Find where the given text appears and provide that cell's center as (X, Y) coordinate. 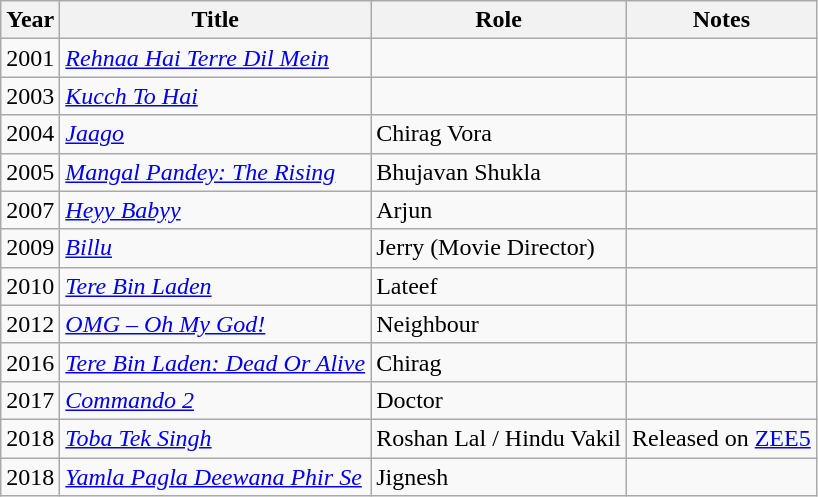
2003 (30, 96)
Jaago (216, 134)
2012 (30, 324)
Arjun (499, 210)
Jerry (Movie Director) (499, 248)
Rehnaa Hai Terre Dil Mein (216, 58)
Notes (722, 20)
2010 (30, 286)
Title (216, 20)
Chirag (499, 362)
Released on ZEE5 (722, 438)
Tere Bin Laden (216, 286)
Mangal Pandey: The Rising (216, 172)
Roshan Lal / Hindu Vakil (499, 438)
Doctor (499, 400)
Tere Bin Laden: Dead Or Alive (216, 362)
OMG – Oh My God! (216, 324)
Neighbour (499, 324)
Role (499, 20)
Bhujavan Shukla (499, 172)
2001 (30, 58)
2009 (30, 248)
Lateef (499, 286)
2016 (30, 362)
Billu (216, 248)
Toba Tek Singh (216, 438)
Year (30, 20)
Kucch To Hai (216, 96)
2017 (30, 400)
Jignesh (499, 477)
Heyy Babyy (216, 210)
Chirag Vora (499, 134)
Yamla Pagla Deewana Phir Se (216, 477)
Commando 2 (216, 400)
2007 (30, 210)
2004 (30, 134)
2005 (30, 172)
